Detect which cell encompasses the target text, then output its [x, y] center coordinate. 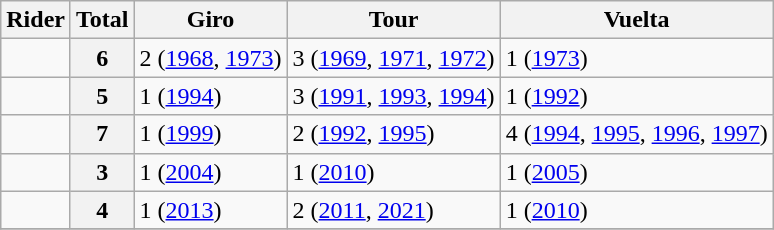
6 [102, 58]
3 (1991, 1993, 1994) [394, 96]
1 (1992) [636, 96]
Tour [394, 20]
1 (2013) [210, 210]
1 (2005) [636, 172]
1 (2004) [210, 172]
7 [102, 134]
2 (2011, 2021) [394, 210]
Total [102, 20]
4 (1994, 1995, 1996, 1997) [636, 134]
5 [102, 96]
4 [102, 210]
1 (1973) [636, 58]
Vuelta [636, 20]
1 (1999) [210, 134]
2 (1968, 1973) [210, 58]
3 (1969, 1971, 1972) [394, 58]
Giro [210, 20]
2 (1992, 1995) [394, 134]
3 [102, 172]
1 (1994) [210, 96]
Rider [36, 20]
